Return (x, y) of the center of cell containing provided text 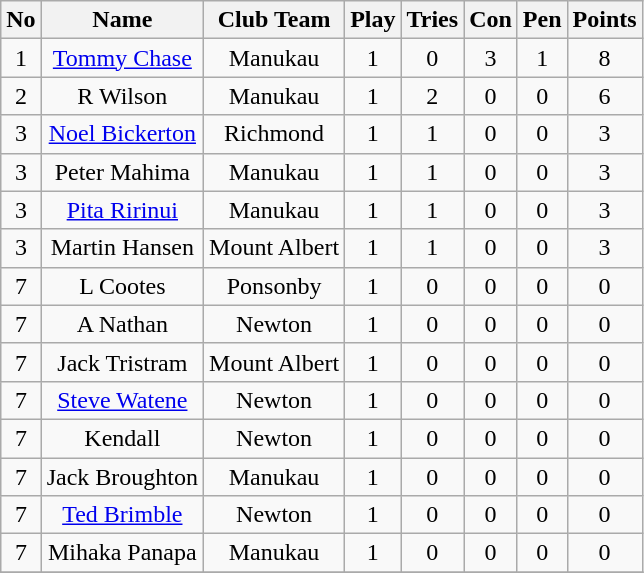
Kendall (122, 438)
Tommy Chase (122, 58)
R Wilson (122, 96)
8 (604, 58)
Steve Watene (122, 400)
Pen (542, 20)
Tries (432, 20)
Noel Bickerton (122, 134)
Name (122, 20)
Peter Mahima (122, 172)
Play (373, 20)
Club Team (274, 20)
Mihaka Panapa (122, 553)
A Nathan (122, 324)
Jack Tristram (122, 362)
Ponsonby (274, 286)
Points (604, 20)
No (21, 20)
Jack Broughton (122, 477)
Richmond (274, 134)
6 (604, 96)
Con (491, 20)
Martin Hansen (122, 248)
L Cootes (122, 286)
Ted Brimble (122, 515)
Pita Ririnui (122, 210)
